Return (X, Y) of the center of cell containing provided text 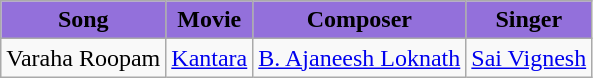
Varaha Roopam (84, 58)
Song (84, 20)
B. Ajaneesh Loknath (360, 58)
Sai Vignesh (529, 58)
Kantara (210, 58)
Composer (360, 20)
Movie (210, 20)
Singer (529, 20)
